Pinpoint the cell where the given text exists, returning its [x, y] midpoint coordinate. 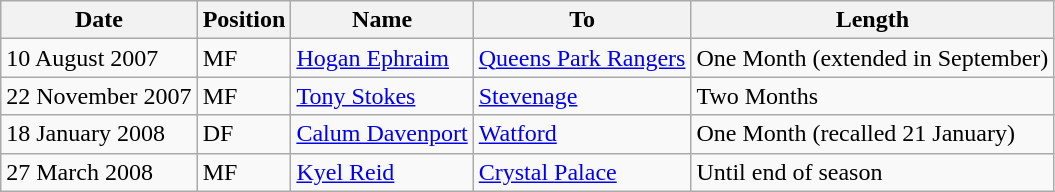
Kyel Reid [382, 172]
Two Months [872, 96]
Hogan Ephraim [382, 58]
One Month (extended in September) [872, 58]
Calum Davenport [382, 134]
Crystal Palace [582, 172]
Until end of season [872, 172]
To [582, 20]
Tony Stokes [382, 96]
10 August 2007 [99, 58]
Name [382, 20]
Date [99, 20]
Length [872, 20]
One Month (recalled 21 January) [872, 134]
DF [244, 134]
Position [244, 20]
18 January 2008 [99, 134]
Stevenage [582, 96]
27 March 2008 [99, 172]
Queens Park Rangers [582, 58]
Watford [582, 134]
22 November 2007 [99, 96]
